Provide the [X, Y] coordinate of the cell's center where the given text is located.  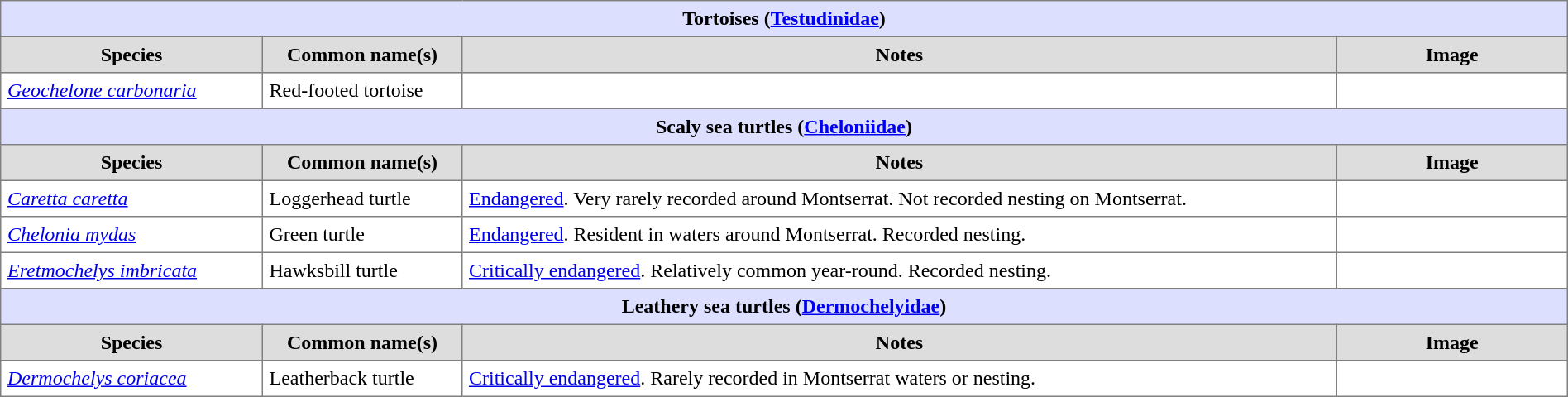
Dermochelys coriacea [131, 379]
Caretta caretta [131, 198]
Green turtle [362, 235]
Critically endangered. Rarely recorded in Montserrat waters or nesting. [900, 379]
Critically endangered. Relatively common year-round. Recorded nesting. [900, 270]
Red-footed tortoise [362, 91]
Geochelone carbonaria [131, 91]
Leatherback turtle [362, 379]
Endangered. Resident in waters around Montserrat. Recorded nesting. [900, 235]
Scaly sea turtles (Cheloniidae) [784, 127]
Eretmochelys imbricata [131, 270]
Loggerhead turtle [362, 198]
Tortoises (Testudinidae) [784, 19]
Chelonia mydas [131, 235]
Endangered. Very rarely recorded around Montserrat. Not recorded nesting on Montserrat. [900, 198]
Hawksbill turtle [362, 270]
Leathery sea turtles (Dermochelyidae) [784, 307]
